Locate the cell with the specified text and output its (X, Y) center coordinate. 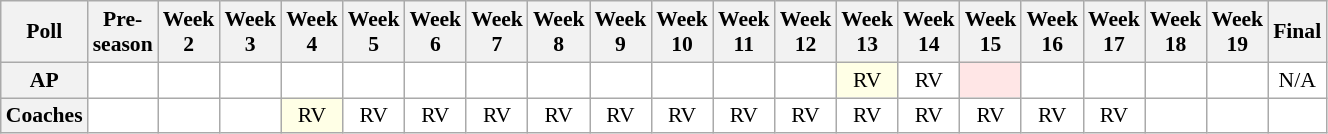
AP (44, 80)
Week17 (1114, 32)
Poll (44, 32)
Week18 (1176, 32)
Week11 (744, 32)
Week2 (189, 32)
Week13 (867, 32)
Week12 (806, 32)
Week9 (621, 32)
Week3 (250, 32)
Week8 (559, 32)
Week6 (435, 32)
Week10 (682, 32)
Week5 (374, 32)
Week16 (1052, 32)
Week19 (1237, 32)
Week14 (929, 32)
Final (1297, 32)
Week4 (312, 32)
Pre-season (123, 32)
Coaches (44, 116)
Week15 (991, 32)
Week7 (497, 32)
N/A (1297, 80)
